From the cell containing the given text, extract its center point as (x, y) coordinate. 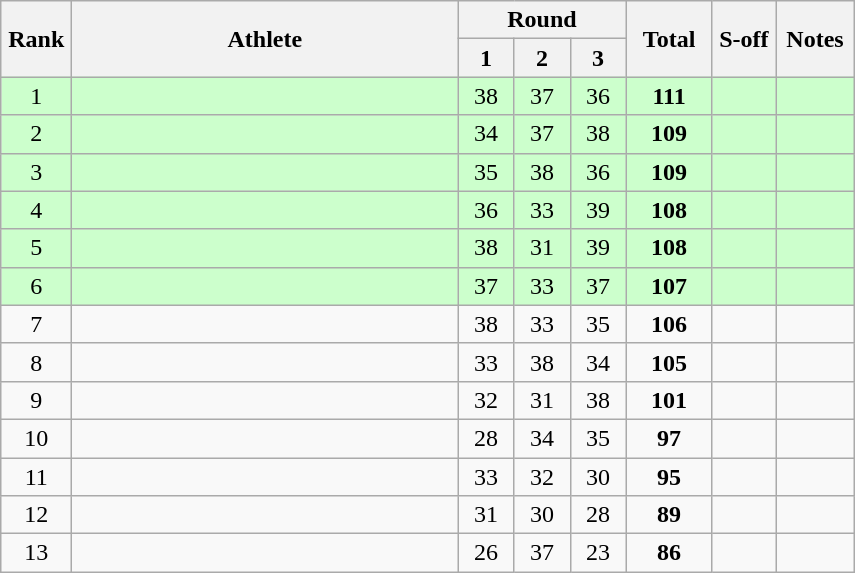
4 (36, 210)
Rank (36, 39)
5 (36, 248)
111 (669, 96)
97 (669, 438)
7 (36, 324)
107 (669, 286)
6 (36, 286)
9 (36, 400)
106 (669, 324)
Total (669, 39)
8 (36, 362)
Notes (816, 39)
10 (36, 438)
95 (669, 477)
89 (669, 515)
S-off (744, 39)
101 (669, 400)
11 (36, 477)
26 (486, 553)
13 (36, 553)
105 (669, 362)
Round (542, 20)
86 (669, 553)
12 (36, 515)
Athlete (265, 39)
23 (598, 553)
